Locate the cell with the specified text and output its [X, Y] center coordinate. 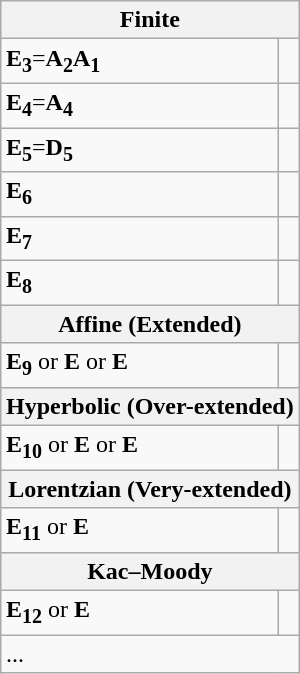
E11 or E [138, 530]
Finite [150, 20]
Hyperbolic (Over-extended) [150, 406]
E6 [138, 194]
... [150, 653]
E3=A2A1 [138, 61]
Lorentzian (Very-extended) [150, 489]
E10 or E or E [138, 447]
Kac–Moody [150, 571]
E5=D5 [138, 150]
E9 or E or E [138, 365]
Affine (Extended) [150, 324]
E8 [138, 283]
E12 or E [138, 612]
E7 [138, 238]
E4=A4 [138, 105]
